Return [x, y] of the center of cell containing provided text 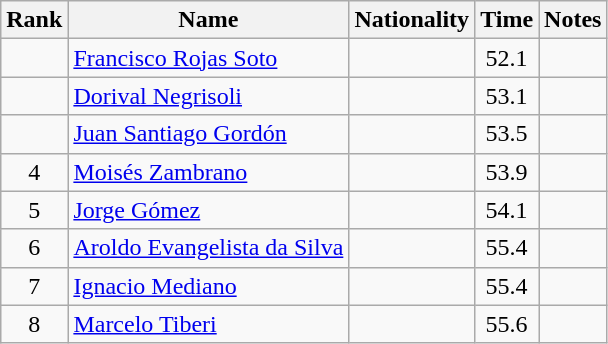
Marcelo Tiberi [208, 324]
55.6 [507, 324]
Notes [573, 20]
53.9 [507, 172]
Name [208, 20]
Nationality [412, 20]
Dorival Negrisoli [208, 96]
Jorge Gómez [208, 210]
Time [507, 20]
Aroldo Evangelista da Silva [208, 248]
5 [34, 210]
Moisés Zambrano [208, 172]
53.1 [507, 96]
52.1 [507, 58]
8 [34, 324]
6 [34, 248]
54.1 [507, 210]
7 [34, 286]
4 [34, 172]
Francisco Rojas Soto [208, 58]
Rank [34, 20]
53.5 [507, 134]
Ignacio Mediano [208, 286]
Juan Santiago Gordón [208, 134]
